Locate the cell with the specified text and output its (X, Y) center coordinate. 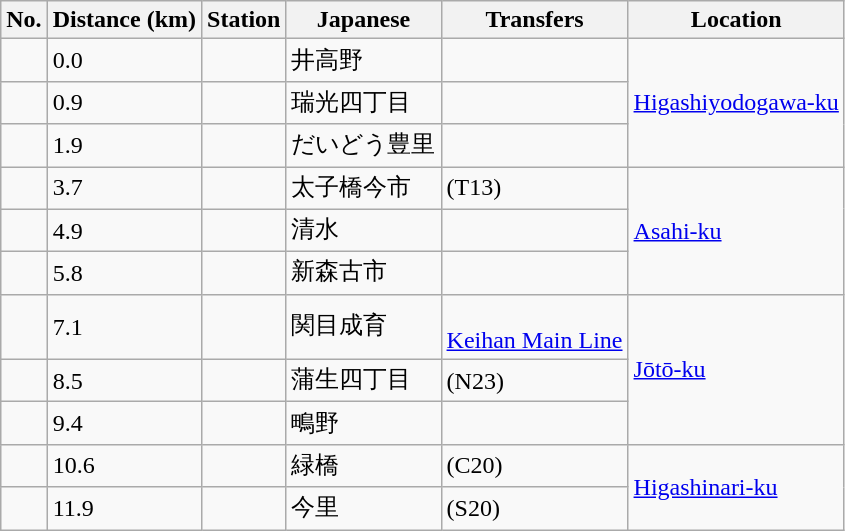
(S20) (534, 508)
Distance (km) (124, 20)
今里 (364, 508)
蒲生四丁目 (364, 380)
Japanese (364, 20)
Location (736, 20)
Transfers (534, 20)
Station (244, 20)
11.9 (124, 508)
新森古市 (364, 274)
4.9 (124, 230)
8.5 (124, 380)
3.7 (124, 188)
鴫野 (364, 424)
関目成育 (364, 326)
0.9 (124, 102)
井高野 (364, 60)
9.4 (124, 424)
Keihan Main Line (534, 326)
清水 (364, 230)
7.1 (124, 326)
1.9 (124, 146)
(C20) (534, 466)
瑞光四丁目 (364, 102)
(T13) (534, 188)
10.6 (124, 466)
Asahi-ku (736, 230)
(N23) (534, 380)
5.8 (124, 274)
No. (24, 20)
緑橋 (364, 466)
Jōtō-ku (736, 369)
Higashiyodogawa-ku (736, 103)
0.0 (124, 60)
太子橋今市 (364, 188)
Higashinari-ku (736, 486)
だいどう豊里 (364, 146)
